For the text-containing cell, return its midpoint in (x, y) coordinate format. 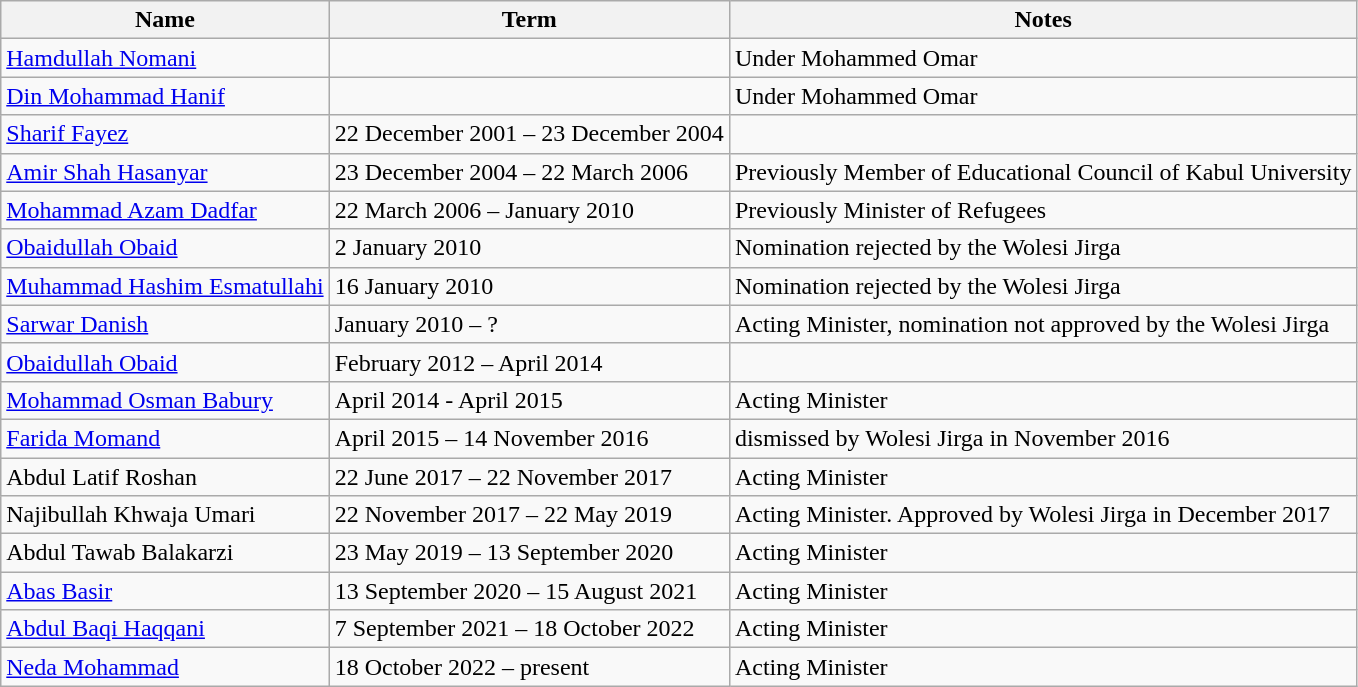
23 December 2004 – 22 March 2006 (529, 172)
April 2015 – 14 November 2016 (529, 438)
23 May 2019 – 13 September 2020 (529, 553)
Previously Minister of Refugees (1043, 210)
22 June 2017 – 22 November 2017 (529, 477)
Mohammad Azam Dadfar (165, 210)
Neda Mohammad (165, 667)
Abdul Latif Roshan (165, 477)
Abdul Tawab Balakarzi (165, 553)
Mohammad Osman Babury (165, 400)
February 2012 – April 2014 (529, 362)
Najibullah Khwaja Umari (165, 515)
Name (165, 20)
Amir Shah Hasanyar (165, 172)
13 September 2020 – 15 August 2021 (529, 591)
2 January 2010 (529, 248)
January 2010 – ? (529, 324)
Previously Member of Educational Council of Kabul University (1043, 172)
Farida Momand (165, 438)
Muhammad Hashim Esmatullahi (165, 286)
22 November 2017 – 22 May 2019 (529, 515)
Sharif Fayez (165, 134)
Sarwar Danish (165, 324)
7 September 2021 – 18 October 2022 (529, 629)
16 January 2010 (529, 286)
Notes (1043, 20)
Acting Minister. Approved by Wolesi Jirga in December 2017 (1043, 515)
18 October 2022 – present (529, 667)
Acting Minister, nomination not approved by the Wolesi Jirga (1043, 324)
Term (529, 20)
Hamdullah Nomani (165, 58)
Din Mohammad Hanif (165, 96)
April 2014 - April 2015 (529, 400)
22 March 2006 – January 2010 (529, 210)
22 December 2001 – 23 December 2004 (529, 134)
Abas Basir (165, 591)
Abdul Baqi Haqqani (165, 629)
dismissed by Wolesi Jirga in November 2016 (1043, 438)
